Search for the cell housing the specified text and yield its [x, y] center coordinate. 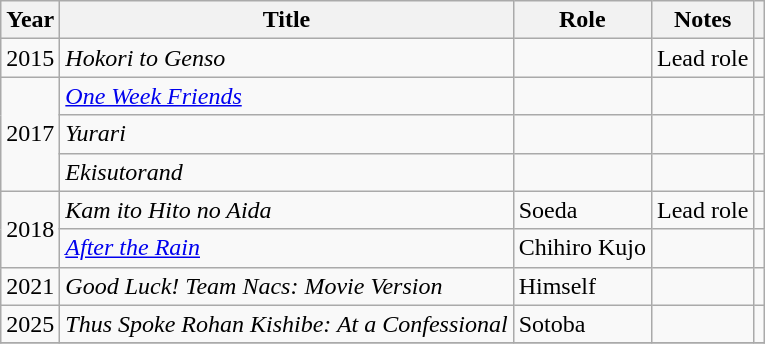
Kam ito Hito no Aida [286, 210]
Soeda [582, 210]
Title [286, 20]
Good Luck! Team Nacs: Movie Version [286, 286]
Chihiro Kujo [582, 248]
2017 [30, 134]
Thus Spoke Rohan Kishibe: At a Confessional [286, 324]
Notes [702, 20]
2025 [30, 324]
One Week Friends [286, 96]
2015 [30, 58]
Sotoba [582, 324]
Yurari [286, 134]
Hokori to Genso [286, 58]
After the Rain [286, 248]
Himself [582, 286]
Role [582, 20]
2021 [30, 286]
Ekisutorand [286, 172]
2018 [30, 229]
Year [30, 20]
